Locate the cell with the specified text and output its (X, Y) center coordinate. 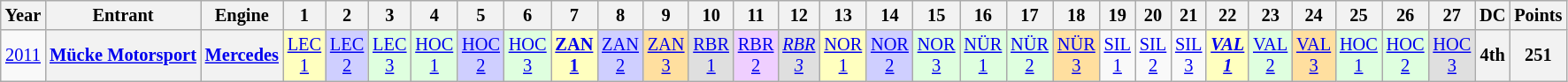
251 (1538, 56)
4 (434, 15)
Mücke Motorsport (123, 56)
16 (982, 15)
5 (481, 15)
RBR1 (711, 56)
DC (1492, 15)
ZAN1 (575, 56)
8 (620, 15)
24 (1313, 15)
RBR2 (756, 56)
17 (1030, 15)
VAL1 (1227, 56)
VAL2 (1271, 56)
Points (1538, 15)
SIL2 (1153, 56)
NOR1 (842, 56)
3 (389, 15)
2 (347, 15)
18 (1076, 15)
22 (1227, 15)
25 (1359, 15)
Year (23, 15)
ZAN3 (666, 56)
NOR3 (936, 56)
ZAN2 (620, 56)
4th (1492, 56)
7 (575, 15)
NOR2 (890, 56)
1 (304, 15)
LEC3 (389, 56)
9 (666, 15)
26 (1405, 15)
LEC1 (304, 56)
NÜR3 (1076, 56)
Entrant (123, 15)
10 (711, 15)
LEC2 (347, 56)
15 (936, 15)
Engine (242, 15)
RBR3 (798, 56)
NÜR2 (1030, 56)
6 (527, 15)
VAL3 (1313, 56)
23 (1271, 15)
27 (1451, 15)
SIL3 (1188, 56)
11 (756, 15)
20 (1153, 15)
SIL1 (1118, 56)
Mercedes (242, 56)
NÜR1 (982, 56)
19 (1118, 15)
14 (890, 15)
2011 (23, 56)
13 (842, 15)
21 (1188, 15)
12 (798, 15)
